Identify which cell holds the provided text, then report its (x, y) central coordinate. 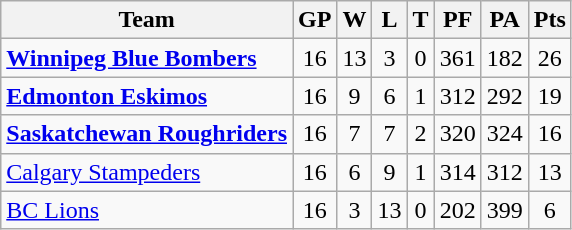
W (354, 20)
PA (504, 20)
Winnipeg Blue Bombers (147, 58)
2 (420, 134)
GP (315, 20)
BC Lions (147, 210)
19 (550, 96)
Calgary Stampeders (147, 172)
320 (458, 134)
399 (504, 210)
26 (550, 58)
182 (504, 58)
314 (458, 172)
Edmonton Eskimos (147, 96)
L (390, 20)
Saskatchewan Roughriders (147, 134)
Pts (550, 20)
T (420, 20)
361 (458, 58)
292 (504, 96)
Team (147, 20)
PF (458, 20)
202 (458, 210)
324 (504, 134)
